Return [X, Y] of the center of cell containing provided text 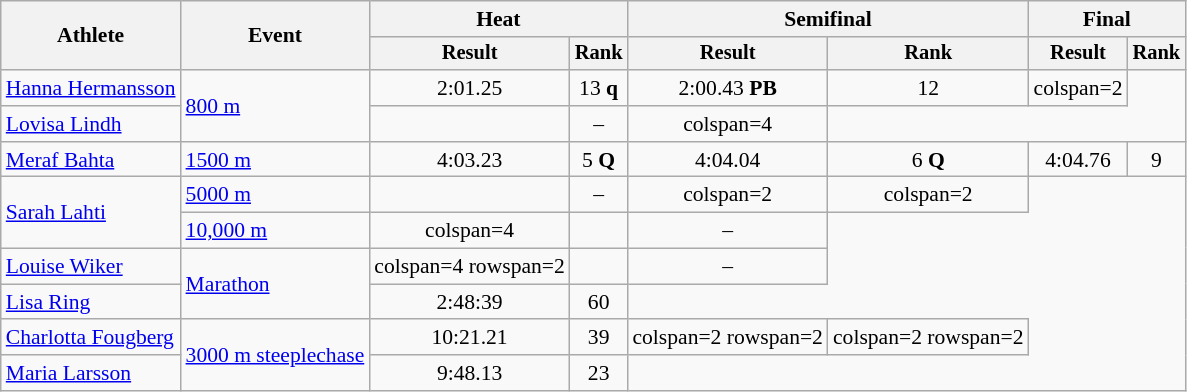
Heat [498, 19]
2:01.25 [470, 88]
800 m [276, 106]
colspan=4 rowspan=2 [470, 267]
9:48.13 [470, 373]
4:04.76 [1078, 160]
5 Q [599, 160]
2:48:39 [470, 302]
Semifinal [828, 19]
Sarah Lahti [91, 212]
3000 m steeplechase [276, 356]
2:00.43 PB [728, 88]
5000 m [276, 195]
10:21.21 [470, 338]
39 [599, 338]
1500 m [276, 160]
Charlotta Fougberg [91, 338]
Hanna Hermansson [91, 88]
Event [276, 36]
Meraf Bahta [91, 160]
4:04.04 [728, 160]
9 [1157, 160]
6 Q [928, 160]
12 [928, 88]
10,000 m [276, 231]
4:03.23 [470, 160]
13 q [599, 88]
Lisa Ring [91, 302]
Maria Larsson [91, 373]
Marathon [276, 284]
Louise Wiker [91, 267]
Final [1106, 19]
23 [599, 373]
Lovisa Lindh [91, 124]
Athlete [91, 36]
60 [599, 302]
